For the text-containing cell, return its midpoint in (x, y) coordinate format. 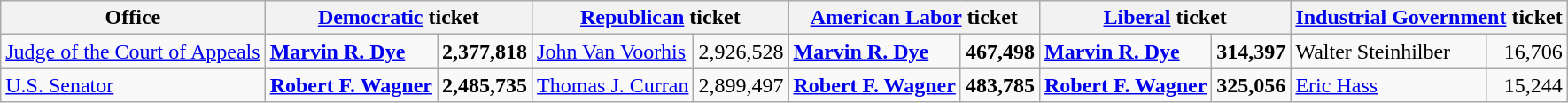
483,785 (999, 85)
Industrial Government ticket (1429, 18)
325,056 (1251, 85)
American Labor ticket (914, 18)
15,244 (1527, 85)
Eric Hass (1389, 85)
Judge of the Court of Appeals (133, 51)
Liberal ticket (1164, 18)
Office (133, 18)
Republican ticket (661, 18)
2,377,818 (485, 51)
2,926,528 (741, 51)
U.S. Senator (133, 85)
2,899,497 (741, 85)
Democratic ticket (399, 18)
16,706 (1527, 51)
467,498 (999, 51)
Walter Steinhilber (1389, 51)
Thomas J. Curran (613, 85)
2,485,735 (485, 85)
314,397 (1251, 51)
John Van Voorhis (613, 51)
